Return the [X, Y] coordinate for the center point of the cell that contains the specified text.  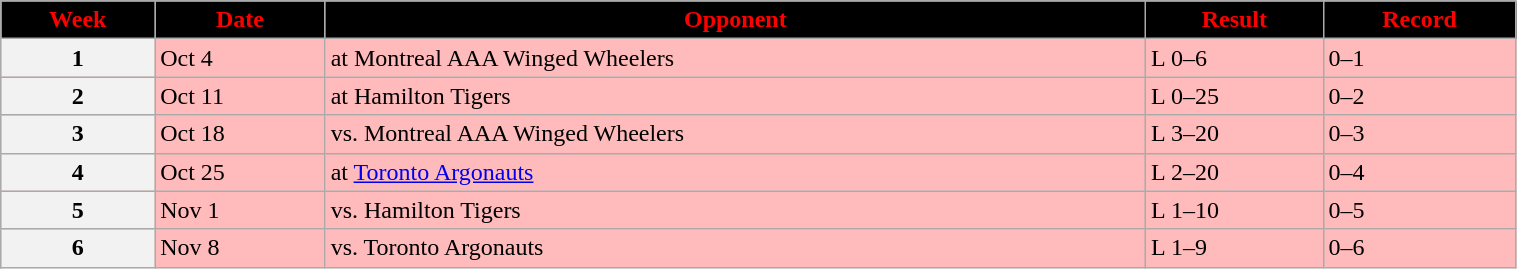
at Montreal AAA Winged Wheelers [735, 58]
L 1–10 [1234, 210]
0–4 [1420, 172]
Date [240, 20]
Record [1420, 20]
Oct 11 [240, 96]
vs. Toronto Argonauts [735, 248]
Result [1234, 20]
0–1 [1420, 58]
at Hamilton Tigers [735, 96]
Oct 4 [240, 58]
Nov 1 [240, 210]
vs. Hamilton Tigers [735, 210]
L 3–20 [1234, 134]
Opponent [735, 20]
L 1–9 [1234, 248]
0–2 [1420, 96]
Week [78, 20]
at Toronto Argonauts [735, 172]
2 [78, 96]
L 0–6 [1234, 58]
4 [78, 172]
0–5 [1420, 210]
0–3 [1420, 134]
0–6 [1420, 248]
3 [78, 134]
6 [78, 248]
L 2–20 [1234, 172]
Nov 8 [240, 248]
1 [78, 58]
Oct 25 [240, 172]
Oct 18 [240, 134]
5 [78, 210]
vs. Montreal AAA Winged Wheelers [735, 134]
L 0–25 [1234, 96]
